Extract the [X, Y] coordinate from the center of the cell holding the provided text.  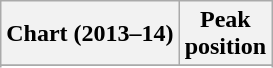
Chart (2013–14) [90, 34]
Peak position [225, 34]
